Capture the cell that displays the provided text and extract its [X, Y] central coordinate. 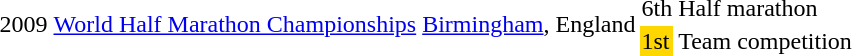
1st [657, 41]
